Search for the cell housing the specified text and yield its [X, Y] center coordinate. 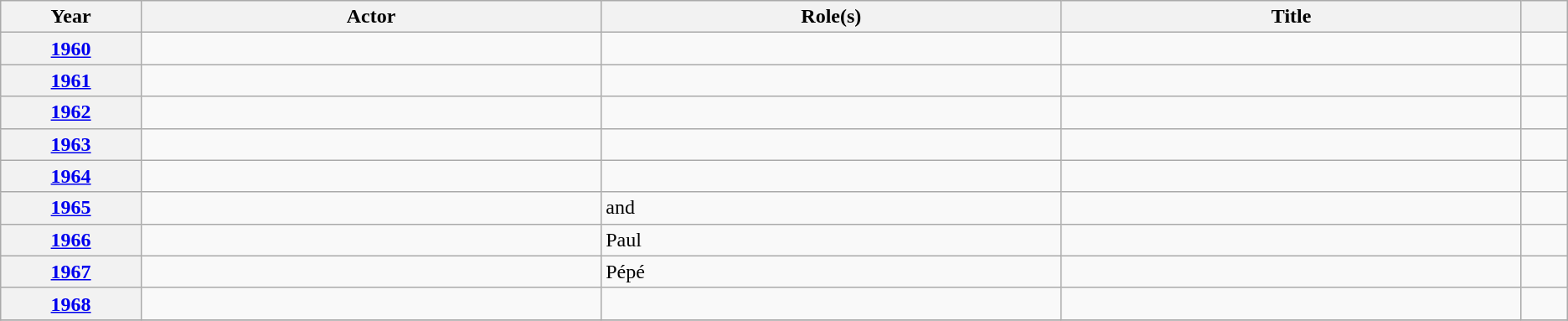
1965 [71, 208]
and [831, 208]
1964 [71, 176]
1960 [71, 49]
Title [1292, 17]
1961 [71, 80]
Pépé [831, 272]
Actor [370, 17]
Year [71, 17]
1963 [71, 144]
1966 [71, 240]
Paul [831, 240]
1967 [71, 272]
1962 [71, 112]
Role(s) [831, 17]
1968 [71, 303]
